Return the (x, y) coordinate for the center point of the cell that contains the specified text.  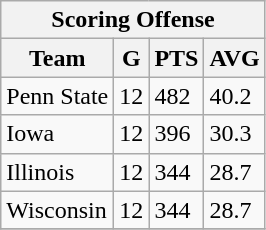
Iowa (58, 134)
AVG (234, 58)
40.2 (234, 96)
Team (58, 58)
Penn State (58, 96)
482 (176, 96)
PTS (176, 58)
Wisconsin (58, 210)
Scoring Offense (134, 20)
Illinois (58, 172)
G (132, 58)
30.3 (234, 134)
396 (176, 134)
